Pinpoint the cell where the given text exists, returning its (X, Y) midpoint coordinate. 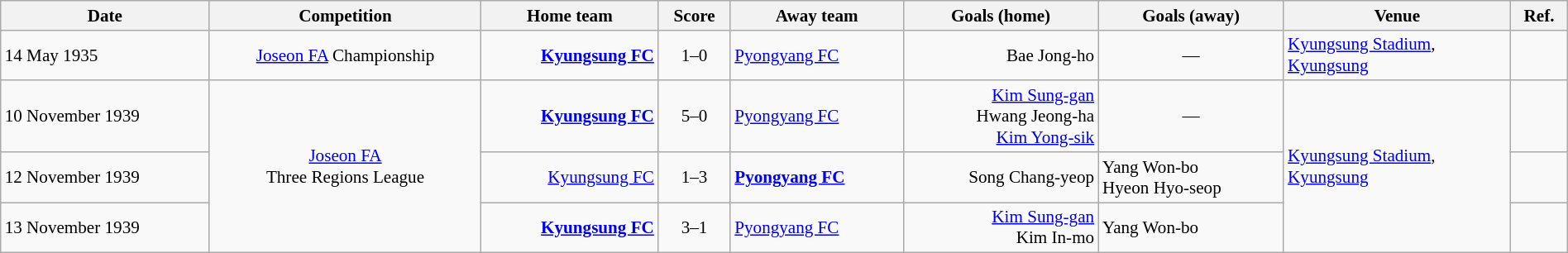
12 November 1939 (105, 177)
Yang Won-bo Hyeon Hyo-seop (1191, 177)
Competition (346, 15)
Score (695, 15)
Joseon FA Championship (346, 55)
3–1 (695, 228)
Joseon FAThree Regions League (346, 166)
Kim Sung-gan Hwang Jeong-ha Kim Yong-sik (1001, 116)
Ref. (1539, 15)
1–0 (695, 55)
Date (105, 15)
Bae Jong-ho (1001, 55)
Venue (1398, 15)
Yang Won-bo (1191, 228)
Goals (away) (1191, 15)
Away team (817, 15)
Goals (home) (1001, 15)
Home team (570, 15)
Kim Sung-gan Kim In-mo (1001, 228)
1–3 (695, 177)
Song Chang-yeop (1001, 177)
14 May 1935 (105, 55)
10 November 1939 (105, 116)
5–0 (695, 116)
13 November 1939 (105, 228)
